Find where the given text appears and provide that cell's center as [x, y] coordinate. 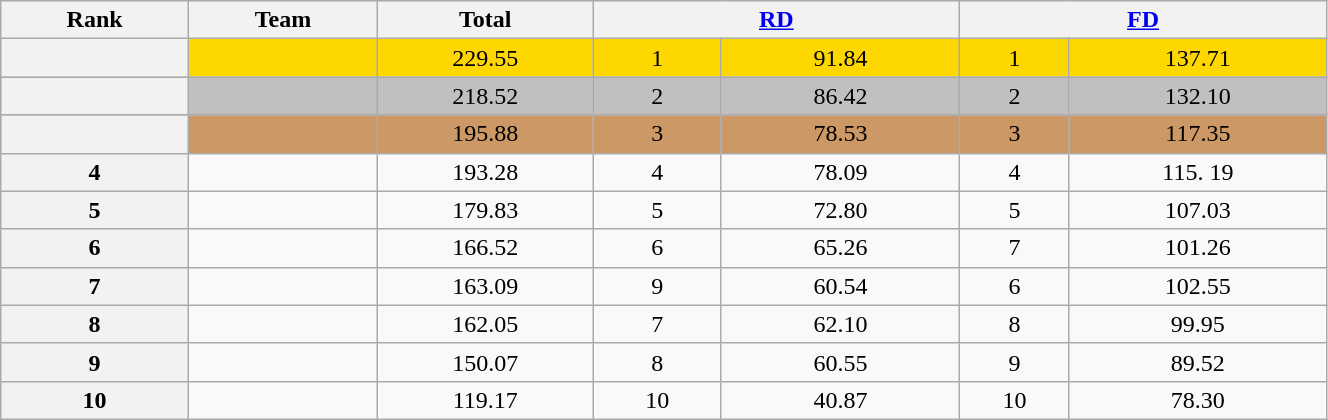
RD [776, 20]
78.09 [840, 172]
119.17 [485, 400]
78.53 [840, 134]
117.35 [1198, 134]
99.95 [1198, 324]
162.05 [485, 324]
150.07 [485, 362]
115. 19 [1198, 172]
72.80 [840, 210]
89.52 [1198, 362]
Total [485, 20]
137.71 [1198, 58]
91.84 [840, 58]
Team [282, 20]
132.10 [1198, 96]
60.54 [840, 286]
193.28 [485, 172]
86.42 [840, 96]
163.09 [485, 286]
102.55 [1198, 286]
218.52 [485, 96]
Rank [95, 20]
166.52 [485, 248]
179.83 [485, 210]
107.03 [1198, 210]
195.88 [485, 134]
78.30 [1198, 400]
FD [1144, 20]
62.10 [840, 324]
60.55 [840, 362]
40.87 [840, 400]
229.55 [485, 58]
65.26 [840, 248]
101.26 [1198, 248]
